Scan for the cell matching the given text and deliver its (X, Y) coordinate at center. 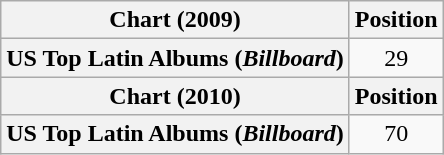
Chart (2010) (176, 96)
Chart (2009) (176, 20)
29 (396, 58)
70 (396, 134)
